Pinpoint the cell where the given text exists, returning its [x, y] midpoint coordinate. 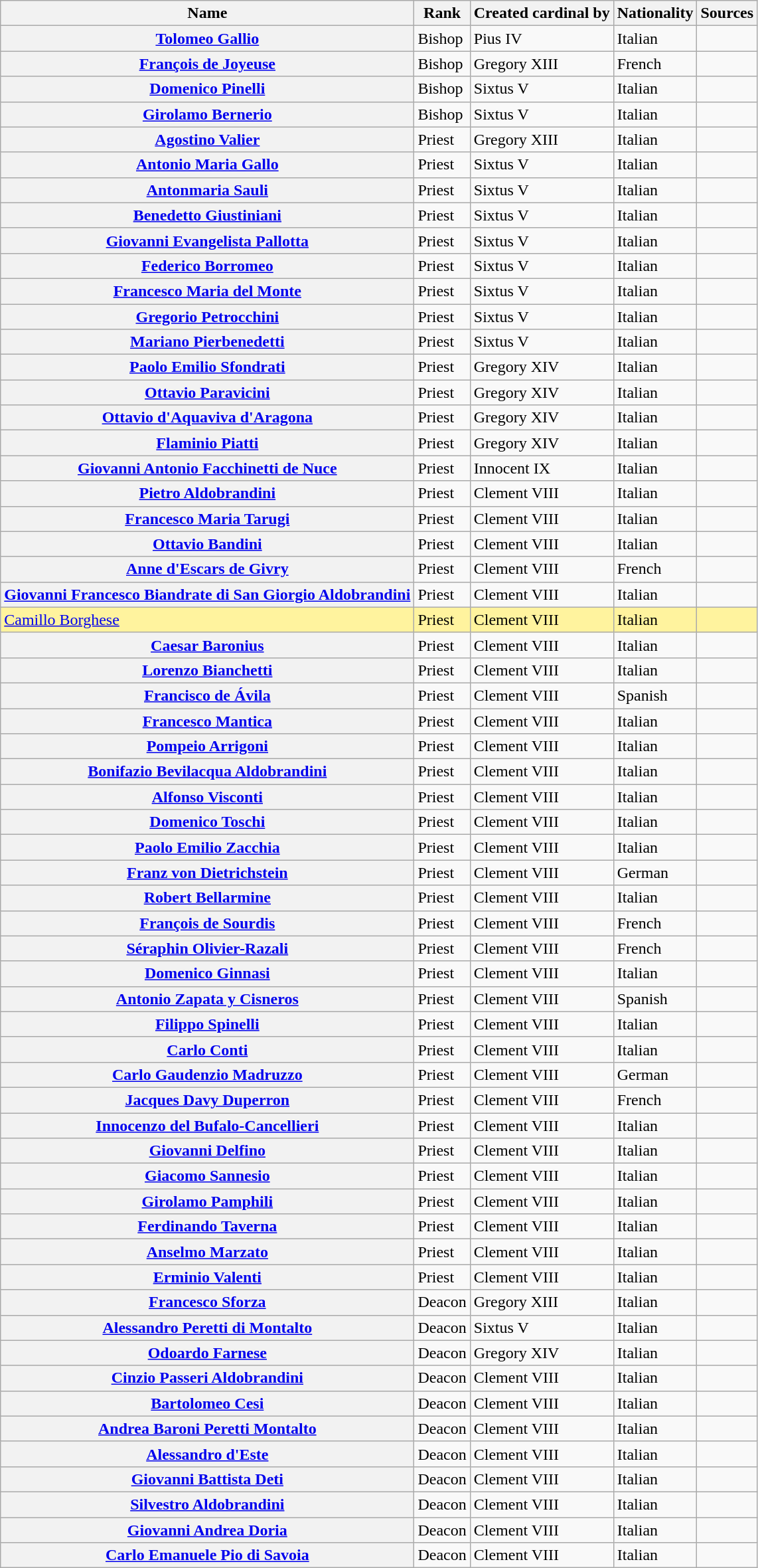
Giovanni Andrea Doria [207, 1529]
Erminio Valenti [207, 1277]
Gregorio Petrocchini [207, 317]
Cinzio Passeri Aldobrandini [207, 1378]
Pietro Aldobrandini [207, 493]
Girolamo Pamphili [207, 1201]
Francisco de Ávila [207, 695]
Franz von Dietrichstein [207, 873]
Domenico Toschi [207, 822]
Benedetto Giustiniani [207, 215]
Paolo Emilio Sfondrati [207, 367]
Girolamo Bernerio [207, 114]
Anne d'Escars de Givry [207, 569]
Antonio Maria Gallo [207, 165]
Camillo Borghese [207, 620]
Anselmo Marzato [207, 1252]
Innocenzo del Bufalo-Cancellieri [207, 1126]
Francesco Maria Tarugi [207, 519]
Created cardinal by [542, 13]
Ferdinando Taverna [207, 1227]
Alfonso Visconti [207, 797]
Bonifazio Bevilacqua Aldobrandini [207, 772]
Paolo Emilio Zacchia [207, 847]
Sources [727, 13]
Caesar Baronius [207, 645]
Antonio Zapata y Cisneros [207, 999]
Ottavio Bandini [207, 544]
Séraphin Olivier-Razali [207, 948]
Name [207, 13]
François de Joyeuse [207, 64]
François de Sourdis [207, 923]
Robert Bellarmine [207, 898]
Ottavio d'Aquaviva d'Aragona [207, 418]
Mariano Pierbenedetti [207, 342]
Giovanni Antonio Facchinetti de Nuce [207, 468]
Odoardo Farnese [207, 1353]
Giovanni Battista Deti [207, 1479]
Rank [442, 13]
Giovanni Francesco Biandrate di San Giorgio Aldobrandini [207, 594]
Lorenzo Bianchetti [207, 670]
Nationality [655, 13]
Agostino Valier [207, 139]
Pompeio Arrigoni [207, 746]
Alessandro d'Este [207, 1454]
Antonmaria Sauli [207, 190]
Francesco Sforza [207, 1302]
Francesco Maria del Monte [207, 291]
Tolomeo Gallio [207, 39]
Flaminio Piatti [207, 443]
Federico Borromeo [207, 266]
Silvestro Aldobrandini [207, 1504]
Giovanni Evangelista Pallotta [207, 240]
Jacques Davy Duperron [207, 1100]
Domenico Pinelli [207, 89]
Pius IV [542, 39]
Giacomo Sannesio [207, 1176]
Andrea Baroni Peretti Montalto [207, 1429]
Innocent IX [542, 468]
Domenico Ginnasi [207, 974]
Carlo Emanuele Pio di Savoia [207, 1555]
Alessandro Peretti di Montalto [207, 1328]
Giovanni Delfino [207, 1151]
Francesco Mantica [207, 721]
Carlo Gaudenzio Madruzzo [207, 1075]
Carlo Conti [207, 1049]
Ottavio Paravicini [207, 392]
Bartolomeo Cesi [207, 1403]
Filippo Spinelli [207, 1024]
